Identify which cell holds the provided text, then report its (X, Y) central coordinate. 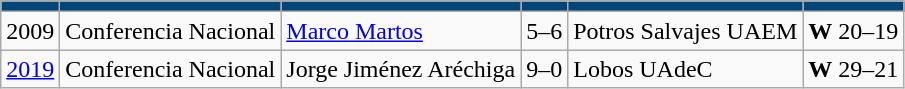
5–6 (544, 31)
Potros Salvajes UAEM (686, 31)
Marco Martos (401, 31)
9–0 (544, 69)
W 29–21 (854, 69)
Lobos UAdeC (686, 69)
2009 (30, 31)
Jorge Jiménez Aréchiga (401, 69)
W 20–19 (854, 31)
2019 (30, 69)
